Detect which cell encompasses the target text, then output its (X, Y) center coordinate. 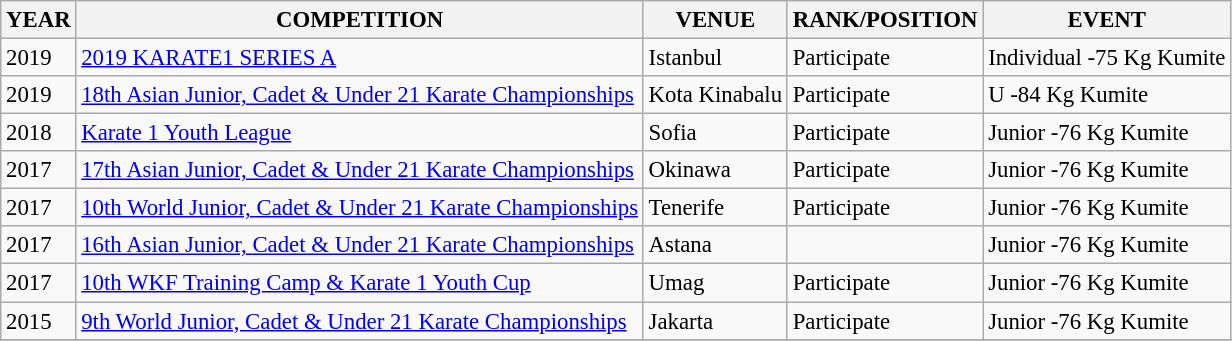
Karate 1 Youth League (360, 133)
2018 (38, 133)
U -84 Kg Kumite (1107, 95)
17th Asian Junior, Cadet & Under 21 Karate Championships (360, 170)
Sofia (715, 133)
9th World Junior, Cadet & Under 21 Karate Championships (360, 321)
10th World Junior, Cadet & Under 21 Karate Championships (360, 208)
COMPETITION (360, 20)
10th WKF Training Camp & Karate 1 Youth Cup (360, 283)
Okinawa (715, 170)
16th Asian Junior, Cadet & Under 21 Karate Championships (360, 245)
Kota Kinabalu (715, 95)
RANK/POSITION (884, 20)
EVENT (1107, 20)
Istanbul (715, 58)
VENUE (715, 20)
2019 KARATE1 SERIES A (360, 58)
Individual -75 Kg Kumite (1107, 58)
18th Asian Junior, Cadet & Under 21 Karate Championships (360, 95)
Jakarta (715, 321)
YEAR (38, 20)
Tenerife (715, 208)
Astana (715, 245)
Umag (715, 283)
2015 (38, 321)
